Pinpoint the cell where the given text exists, returning its (X, Y) midpoint coordinate. 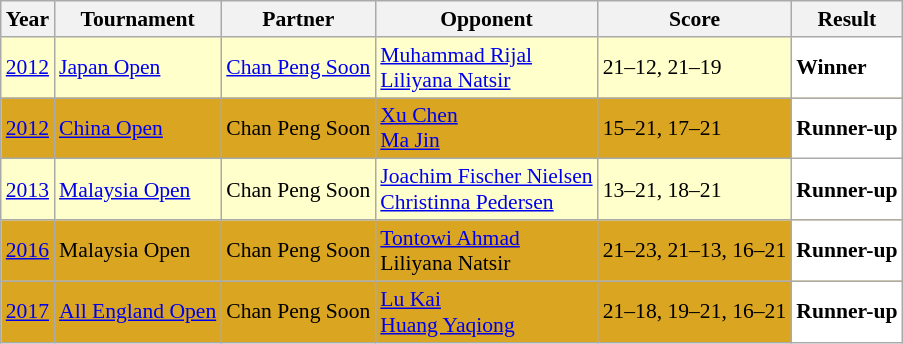
2016 (28, 250)
China Open (138, 128)
Result (846, 19)
2013 (28, 190)
Xu Chen Ma Jin (486, 128)
2017 (28, 312)
Muhammad Rijal Liliyana Natsir (486, 68)
All England Open (138, 312)
Tournament (138, 19)
21–23, 21–13, 16–21 (695, 250)
Tontowi Ahmad Liliyana Natsir (486, 250)
15–21, 17–21 (695, 128)
Lu Kai Huang Yaqiong (486, 312)
13–21, 18–21 (695, 190)
21–12, 21–19 (695, 68)
Joachim Fischer Nielsen Christinna Pedersen (486, 190)
Opponent (486, 19)
Partner (298, 19)
Score (695, 19)
Year (28, 19)
Japan Open (138, 68)
21–18, 19–21, 16–21 (695, 312)
Winner (846, 68)
